Pinpoint the cell where the given text exists, returning its (x, y) midpoint coordinate. 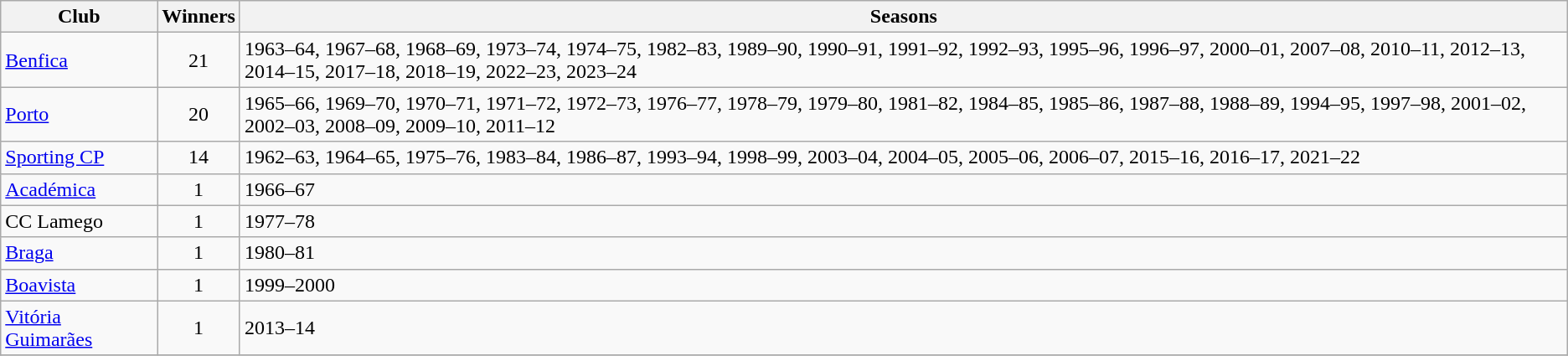
CC Lamego (79, 221)
1977–78 (903, 221)
Benfica (79, 60)
1980–81 (903, 253)
1962–63, 1964–65, 1975–76, 1983–84, 1986–87, 1993–94, 1998–99, 2003–04, 2004–05, 2005–06, 2006–07, 2015–16, 2016–17, 2021–22 (903, 157)
14 (199, 157)
1966–67 (903, 189)
Porto (79, 114)
20 (199, 114)
Vitória Guimarães (79, 328)
Académica (79, 189)
Seasons (903, 17)
21 (199, 60)
1999–2000 (903, 285)
Braga (79, 253)
2013–14 (903, 328)
Winners (199, 17)
Sporting CP (79, 157)
Boavista (79, 285)
Club (79, 17)
